Provide the [x, y] coordinate of the cell's center where the given text is located.  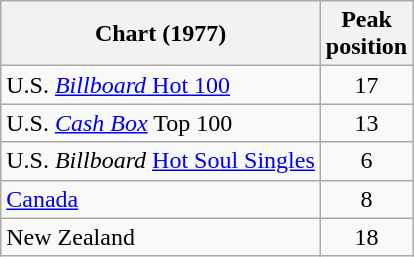
18 [366, 237]
New Zealand [161, 237]
8 [366, 199]
U.S. Cash Box Top 100 [161, 123]
U.S. Billboard Hot 100 [161, 85]
U.S. Billboard Hot Soul Singles [161, 161]
17 [366, 85]
13 [366, 123]
6 [366, 161]
Canada [161, 199]
Peak position [366, 34]
Chart (1977) [161, 34]
